Pinpoint the cell where the given text exists, returning its [x, y] midpoint coordinate. 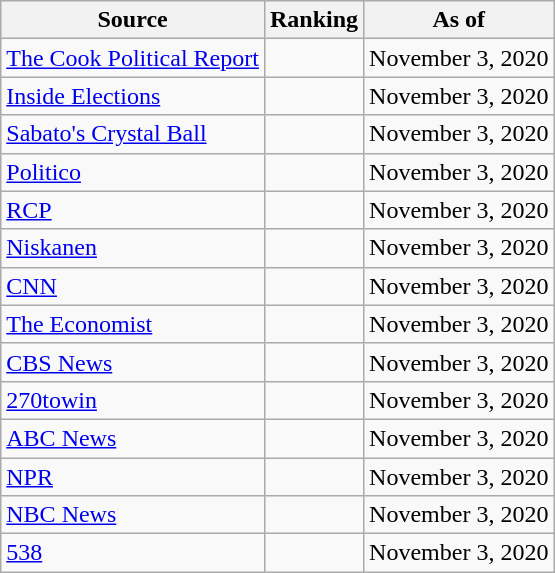
The Economist [133, 324]
RCP [133, 210]
Inside Elections [133, 96]
Politico [133, 172]
Niskanen [133, 248]
Sabato's Crystal Ball [133, 134]
ABC News [133, 438]
CNN [133, 286]
CBS News [133, 362]
NBC News [133, 515]
538 [133, 553]
270towin [133, 400]
Ranking [314, 20]
NPR [133, 477]
As of [459, 20]
The Cook Political Report [133, 58]
Source [133, 20]
